Identify which cell holds the provided text, then report its [X, Y] central coordinate. 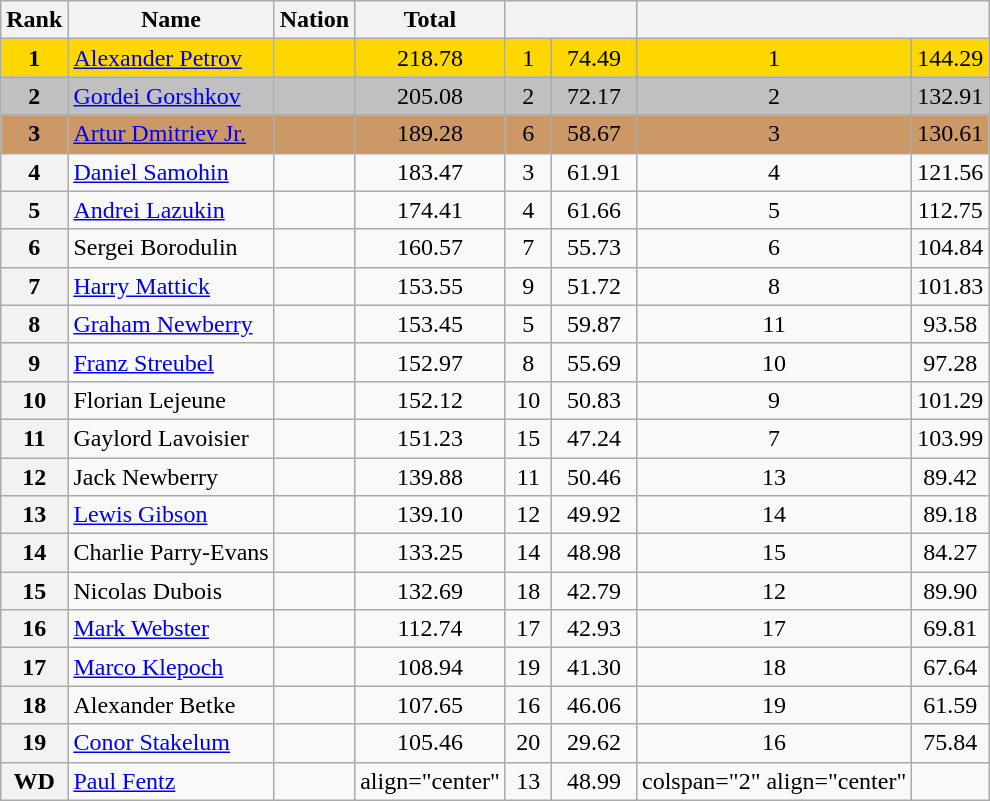
89.90 [950, 591]
47.24 [594, 438]
69.81 [950, 629]
174.41 [430, 210]
Charlie Parry-Evans [171, 553]
144.29 [950, 58]
Andrei Lazukin [171, 210]
46.06 [594, 705]
Artur Dmitriev Jr. [171, 134]
Mark Webster [171, 629]
Gordei Gorshkov [171, 96]
48.99 [594, 781]
104.84 [950, 248]
42.93 [594, 629]
189.28 [430, 134]
colspan="2" align="center" [774, 781]
58.67 [594, 134]
151.23 [430, 438]
WD [34, 781]
67.64 [950, 667]
Marco Klepoch [171, 667]
153.45 [430, 324]
152.12 [430, 400]
74.49 [594, 58]
Daniel Samohin [171, 172]
Jack Newberry [171, 477]
89.42 [950, 477]
103.99 [950, 438]
218.78 [430, 58]
93.58 [950, 324]
132.69 [430, 591]
49.92 [594, 515]
Name [171, 20]
153.55 [430, 286]
112.75 [950, 210]
20 [528, 743]
Nicolas Dubois [171, 591]
101.83 [950, 286]
Graham Newberry [171, 324]
61.91 [594, 172]
133.25 [430, 553]
29.62 [594, 743]
align="center" [430, 781]
132.91 [950, 96]
Nation [314, 20]
Alexander Betke [171, 705]
105.46 [430, 743]
Sergei Borodulin [171, 248]
160.57 [430, 248]
183.47 [430, 172]
Lewis Gibson [171, 515]
Paul Fentz [171, 781]
Total [430, 20]
84.27 [950, 553]
101.29 [950, 400]
42.79 [594, 591]
152.97 [430, 362]
50.46 [594, 477]
107.65 [430, 705]
112.74 [430, 629]
108.94 [430, 667]
121.56 [950, 172]
205.08 [430, 96]
139.88 [430, 477]
Gaylord Lavoisier [171, 438]
89.18 [950, 515]
55.73 [594, 248]
139.10 [430, 515]
72.17 [594, 96]
61.59 [950, 705]
61.66 [594, 210]
Rank [34, 20]
Florian Lejeune [171, 400]
Alexander Petrov [171, 58]
41.30 [594, 667]
59.87 [594, 324]
48.98 [594, 553]
55.69 [594, 362]
97.28 [950, 362]
Harry Mattick [171, 286]
50.83 [594, 400]
130.61 [950, 134]
75.84 [950, 743]
Conor Stakelum [171, 743]
Franz Streubel [171, 362]
51.72 [594, 286]
